For the text-containing cell, return its midpoint in (X, Y) coordinate format. 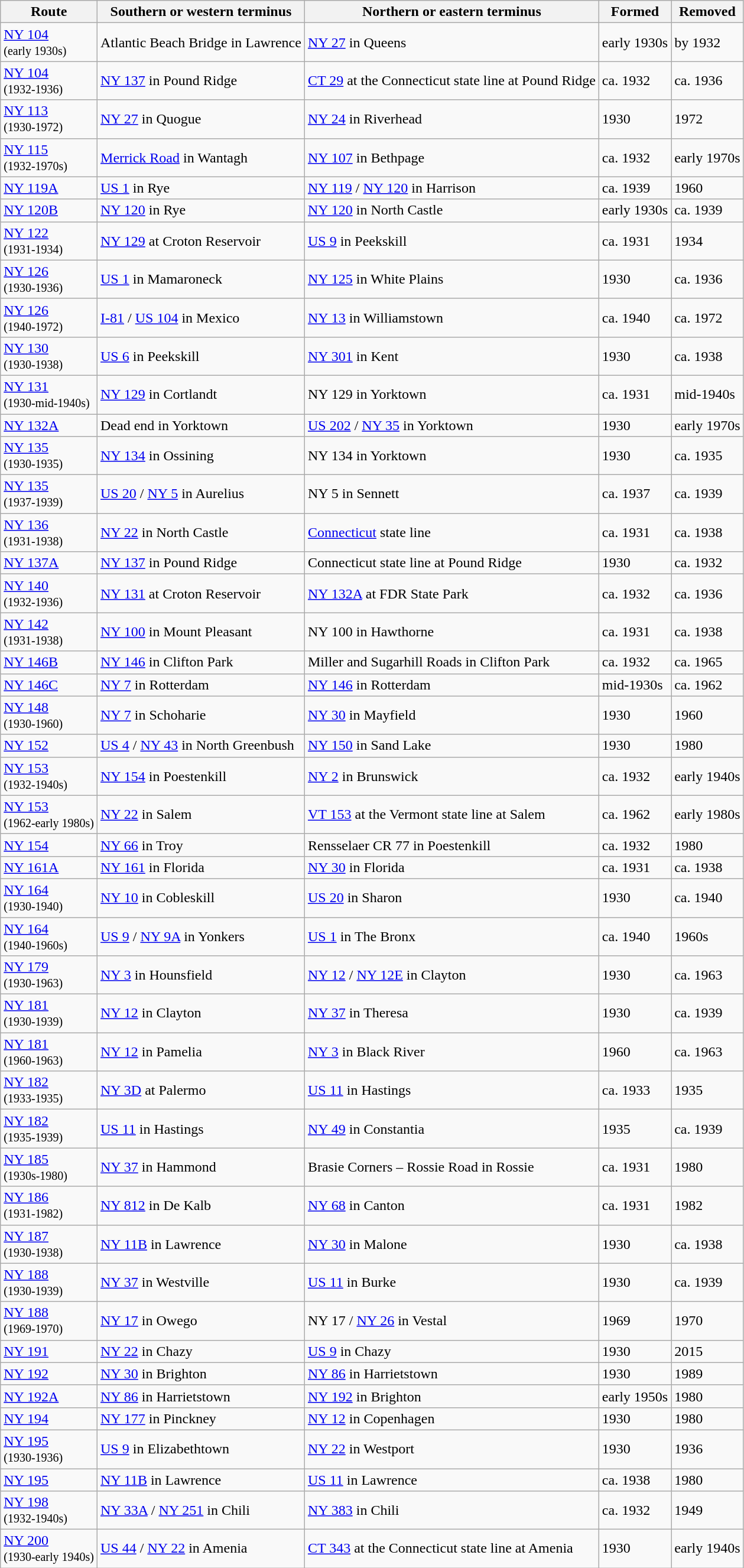
US 20 / NY 5 in Aurelius (201, 494)
NY 22 in Westport (451, 1449)
Connecticut state line (451, 533)
NY 49 in Constantia (451, 1128)
NY 129 in Yorktown (451, 395)
US 11 in Burke (451, 1282)
NY 113(1930-1972) (49, 119)
NY 12 / NY 12E in Clayton (451, 975)
Route (49, 12)
Miller and Sugarhill Roads in Clifton Park (451, 662)
NY 24 in Riverhead (451, 119)
NY 152 (49, 746)
CT 343 at the Connecticut state line at Amenia (451, 1549)
NY 140(1932-1936) (49, 593)
Southern or western terminus (201, 12)
NY 131 at Croton Reservoir (201, 593)
NY 192 (49, 1374)
NY 30 in Mayfield (451, 715)
1972 (707, 119)
NY 30 in Brighton (201, 1374)
ca. 1965 (707, 662)
NY 37 in Theresa (451, 1014)
NY 134 in Ossining (201, 456)
NY 186(1931-1982) (49, 1205)
US 1 in Mamaroneck (201, 279)
NY 7 in Schoharie (201, 715)
NY 129 in Cortlandt (201, 395)
by 1932 (707, 43)
NY 7 in Rotterdam (201, 685)
NY 100 in Mount Pleasant (201, 632)
NY 142(1931-1938) (49, 632)
ca. 1935 (707, 456)
NY 22 in Chazy (201, 1351)
NY 104(1932-1936) (49, 80)
NY 181(1930-1939) (49, 1014)
Formed (635, 12)
NY 132A at FDR State Park (451, 593)
NY 146 in Rotterdam (451, 685)
NY 125 in White Plains (451, 279)
NY 177 in Pinckney (201, 1419)
1970 (707, 1321)
NY 17 in Owego (201, 1321)
NY 146C (49, 685)
US 44 / NY 22 in Amenia (201, 1549)
NY 383 in Chili (451, 1510)
NY 22 in Salem (201, 814)
US 9 in Peekskill (451, 241)
NY 146B (49, 662)
NY 192 in Brighton (451, 1396)
1934 (707, 241)
Rensselaer CR 77 in Poestenkill (451, 845)
NY 195(1930-1936) (49, 1449)
US 1 in Rye (201, 188)
NY 100 in Hawthorne (451, 632)
US 20 in Sharon (451, 898)
NY 153(1962-early 1980s) (49, 814)
I-81 / US 104 in Mexico (201, 318)
NY 164(1940-1960s) (49, 936)
NY 135(1930-1935) (49, 456)
mid-1940s (707, 395)
NY 119A (49, 188)
NY 3D at Palermo (201, 1091)
NY 27 in Queens (451, 43)
NY 181(1960-1963) (49, 1052)
NY 146 in Clifton Park (201, 662)
early 1950s (635, 1396)
NY 30 in Florida (451, 867)
Northern or eastern terminus (451, 12)
2015 (707, 1351)
US 9 in Elizabethtown (201, 1449)
NY 126(1940-1972) (49, 318)
NY 129 at Croton Reservoir (201, 241)
NY 153(1932-1940s) (49, 776)
NY 12 in Clayton (201, 1014)
NY 12 in Copenhagen (451, 1419)
NY 161A (49, 867)
Brasie Corners – Rossie Road in Rossie (451, 1167)
NY 12 in Pamelia (201, 1052)
NY 120 in Rye (201, 210)
US 6 in Peekskill (201, 356)
US 4 / NY 43 in North Greenbush (201, 746)
NY 192A (49, 1396)
CT 29 at the Connecticut state line at Pound Ridge (451, 80)
NY 104(early 1930s) (49, 43)
NY 3 in Hounsfield (201, 975)
NY 150 in Sand Lake (451, 746)
NY 17 / NY 26 in Vestal (451, 1321)
VT 153 at the Vermont state line at Salem (451, 814)
US 9 / NY 9A in Yonkers (201, 936)
NY 33A / NY 251 in Chili (201, 1510)
NY 126(1930-1936) (49, 279)
NY 185(1930s-1980) (49, 1167)
NY 22 in North Castle (201, 533)
1989 (707, 1374)
1960s (707, 936)
NY 107 in Bethpage (451, 157)
NY 134 in Yorktown (451, 456)
NY 136(1931-1938) (49, 533)
Connecticut state line at Pound Ridge (451, 563)
1949 (707, 1510)
NY 27 in Quogue (201, 119)
NY 187(1930-1938) (49, 1244)
NY 148(1930-1960) (49, 715)
NY 812 in De Kalb (201, 1205)
NY 10 in Cobleskill (201, 898)
NY 179(1930-1963) (49, 975)
NY 130(1930-1938) (49, 356)
NY 161 in Florida (201, 867)
NY 115(1932-1970s) (49, 157)
NY 120B (49, 210)
NY 188(1969-1970) (49, 1321)
Merrick Road in Wantagh (201, 157)
1969 (635, 1321)
1936 (707, 1449)
US 1 in The Bronx (451, 936)
Dead end in Yorktown (201, 425)
NY 194 (49, 1419)
NY 195 (49, 1480)
NY 2 in Brunswick (451, 776)
ca. 1933 (635, 1091)
NY 200(1930-early 1940s) (49, 1549)
NY 30 in Malone (451, 1244)
NY 5 in Sennett (451, 494)
NY 301 in Kent (451, 356)
NY 122(1931-1934) (49, 241)
NY 135(1937-1939) (49, 494)
NY 191 (49, 1351)
NY 154 (49, 845)
NY 198(1932-1940s) (49, 1510)
ca. 1937 (635, 494)
NY 182(1933-1935) (49, 1091)
1982 (707, 1205)
NY 131(1930-mid-1940s) (49, 395)
NY 3 in Black River (451, 1052)
US 202 / NY 35 in Yorktown (451, 425)
US 11 in Lawrence (451, 1480)
NY 188(1930-1939) (49, 1282)
Atlantic Beach Bridge in Lawrence (201, 43)
NY 182(1935-1939) (49, 1128)
US 9 in Chazy (451, 1351)
NY 164(1930-1940) (49, 898)
Removed (707, 12)
mid-1930s (635, 685)
NY 120 in North Castle (451, 210)
NY 137A (49, 563)
NY 13 in Williamstown (451, 318)
NY 132A (49, 425)
ca. 1972 (707, 318)
NY 119 / NY 120 in Harrison (451, 188)
NY 68 in Canton (451, 1205)
NY 66 in Troy (201, 845)
early 1980s (707, 814)
NY 154 in Poestenkill (201, 776)
NY 37 in Hammond (201, 1167)
NY 37 in Westville (201, 1282)
